Search for the cell housing the specified text and yield its [x, y] center coordinate. 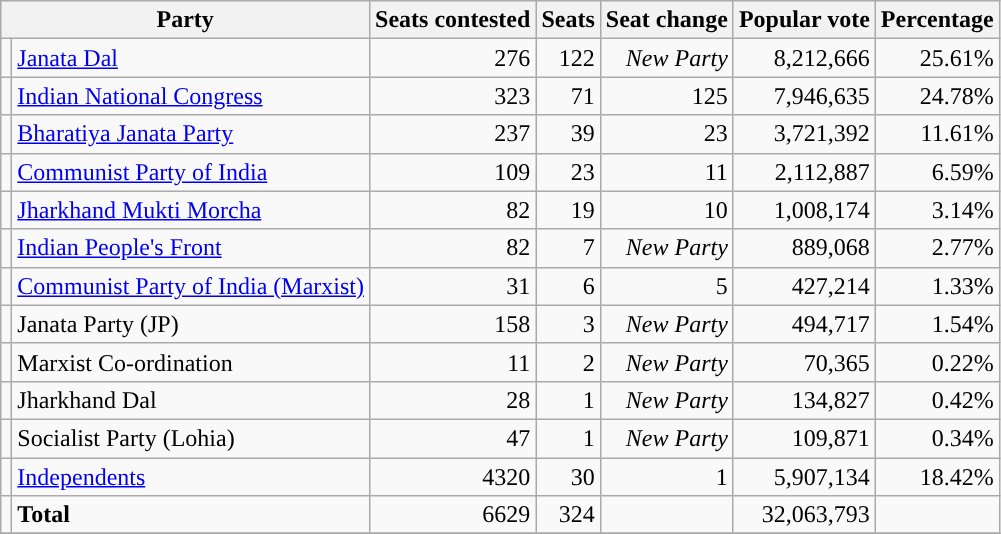
122 [568, 58]
25.61% [937, 58]
1,008,174 [804, 210]
Seat change [666, 20]
2 [568, 362]
Jharkhand Dal [191, 400]
276 [453, 58]
71 [568, 96]
Indian People's Front [191, 248]
0.22% [937, 362]
3,721,392 [804, 134]
30 [568, 477]
39 [568, 134]
7,946,635 [804, 96]
324 [568, 515]
5 [666, 286]
427,214 [804, 286]
494,717 [804, 324]
Popular vote [804, 20]
Seats [568, 20]
28 [453, 400]
109,871 [804, 438]
Percentage [937, 20]
32,063,793 [804, 515]
2,112,887 [804, 172]
3 [568, 324]
Communist Party of India [191, 172]
6 [568, 286]
109 [453, 172]
134,827 [804, 400]
18.42% [937, 477]
Janata Party (JP) [191, 324]
125 [666, 96]
31 [453, 286]
Indian National Congress [191, 96]
Jharkhand Mukti Morcha [191, 210]
1.54% [937, 324]
8,212,666 [804, 58]
3.14% [937, 210]
11.61% [937, 134]
7 [568, 248]
6629 [453, 515]
0.34% [937, 438]
Bharatiya Janata Party [191, 134]
2.77% [937, 248]
Janata Dal [191, 58]
6.59% [937, 172]
Party [186, 20]
4320 [453, 477]
Seats contested [453, 20]
19 [568, 210]
158 [453, 324]
Total [191, 515]
47 [453, 438]
10 [666, 210]
70,365 [804, 362]
1.33% [937, 286]
Marxist Co-ordination [191, 362]
0.42% [937, 400]
237 [453, 134]
Independents [191, 477]
Communist Party of India (Marxist) [191, 286]
323 [453, 96]
Socialist Party (Lohia) [191, 438]
24.78% [937, 96]
889,068 [804, 248]
5,907,134 [804, 477]
